Detect which cell encompasses the target text, then output its [x, y] center coordinate. 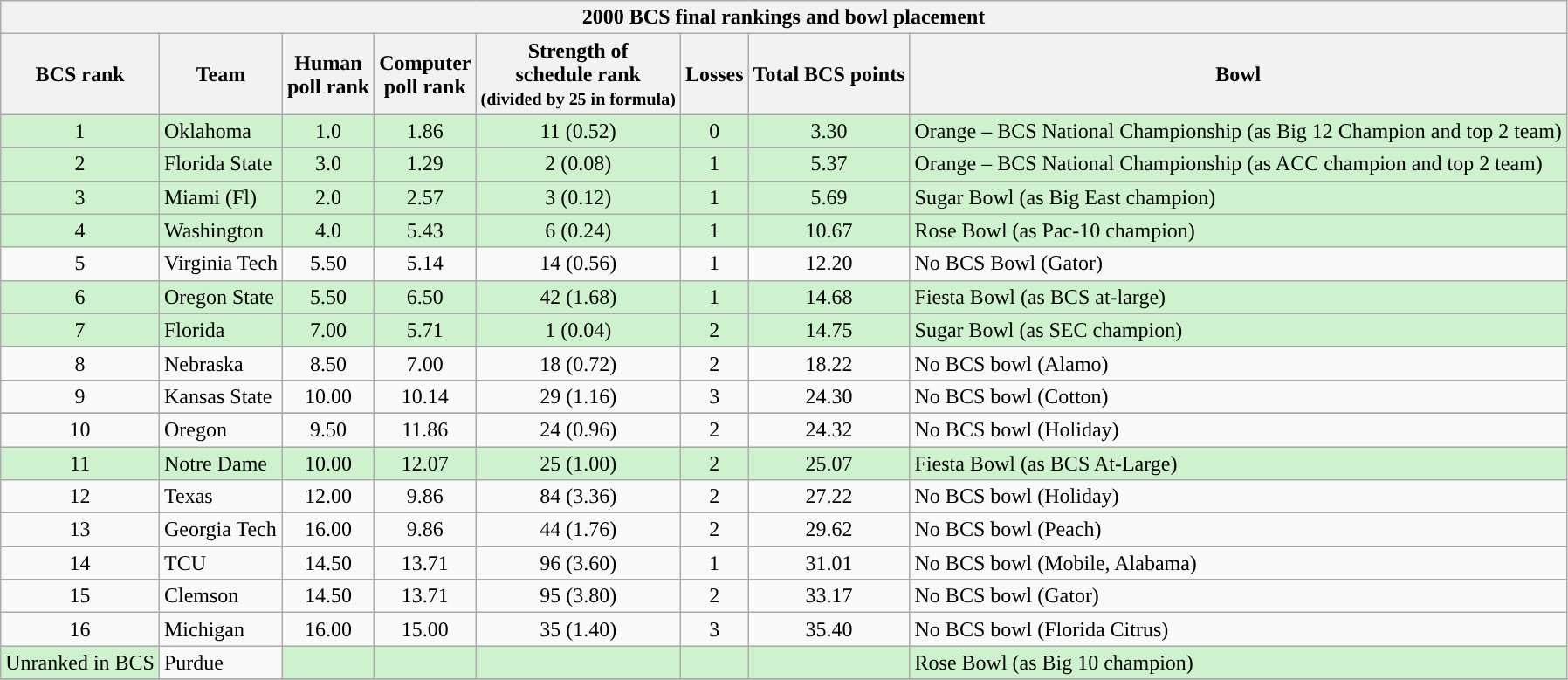
5.37 [829, 164]
Fiesta Bowl (as BCS at-large) [1238, 297]
Bowl [1238, 74]
24.30 [829, 396]
9 [80, 396]
Florida [220, 330]
5.14 [425, 264]
2000 BCS final rankings and bowl placement [784, 17]
Virginia Tech [220, 264]
10 [80, 429]
Michigan [220, 629]
6.50 [425, 297]
Orange – BCS National Championship (as ACC champion and top 2 team) [1238, 164]
2.0 [328, 197]
42 (1.68) [578, 297]
Fiesta Bowl (as BCS At-Large) [1238, 464]
18.22 [829, 363]
4 [80, 230]
25 (1.00) [578, 464]
14 (0.56) [578, 264]
Rose Bowl (as Big 10 champion) [1238, 663]
Rose Bowl (as Pac-10 champion) [1238, 230]
Oklahoma [220, 131]
No BCS bowl (Alamo) [1238, 363]
7 [80, 330]
Washington [220, 230]
Orange – BCS National Championship (as Big 12 Champion and top 2 team) [1238, 131]
1 (0.04) [578, 330]
16 [80, 629]
12.20 [829, 264]
4.0 [328, 230]
3.0 [328, 164]
6 [80, 297]
3.30 [829, 131]
Computer poll rank [425, 74]
12.07 [425, 464]
24.32 [829, 429]
No BCS bowl (Florida Citrus) [1238, 629]
29.62 [829, 530]
12 [80, 497]
29 (1.16) [578, 396]
11.86 [425, 429]
11 (0.52) [578, 131]
44 (1.76) [578, 530]
Clemson [220, 596]
Kansas State [220, 396]
Nebraska [220, 363]
No BCS bowl (Cotton) [1238, 396]
Florida State [220, 164]
Georgia Tech [220, 530]
35 (1.40) [578, 629]
14.68 [829, 297]
12.00 [328, 497]
Sugar Bowl (as Big East champion) [1238, 197]
BCS rank [80, 74]
Sugar Bowl (as SEC champion) [1238, 330]
15.00 [425, 629]
3 (0.12) [578, 197]
10.67 [829, 230]
15 [80, 596]
13 [80, 530]
24 (0.96) [578, 429]
No BCS Bowl (Gator) [1238, 264]
Purdue [220, 663]
1.0 [328, 131]
8 [80, 363]
95 (3.80) [578, 596]
5.43 [425, 230]
14.75 [829, 330]
5.69 [829, 197]
10.14 [425, 396]
35.40 [829, 629]
25.07 [829, 464]
TCU [220, 563]
18 (0.72) [578, 363]
Human poll rank [328, 74]
5.71 [425, 330]
No BCS bowl (Mobile, Alabama) [1238, 563]
14 [80, 563]
9.50 [328, 429]
5 [80, 264]
1.86 [425, 131]
33.17 [829, 596]
31.01 [829, 563]
Oregon [220, 429]
2 (0.08) [578, 164]
11 [80, 464]
No BCS bowl (Gator) [1238, 596]
1.29 [425, 164]
8.50 [328, 363]
27.22 [829, 497]
Unranked in BCS [80, 663]
Losses [714, 74]
Oregon State [220, 297]
No BCS bowl (Peach) [1238, 530]
6 (0.24) [578, 230]
Miami (Fl) [220, 197]
Total BCS points [829, 74]
0 [714, 131]
Team [220, 74]
Texas [220, 497]
2.57 [425, 197]
96 (3.60) [578, 563]
Notre Dame [220, 464]
Strength of schedule rank (divided by 25 in formula) [578, 74]
84 (3.36) [578, 497]
